Determine the (X, Y) coordinate at the center of the cell enclosing the given text.  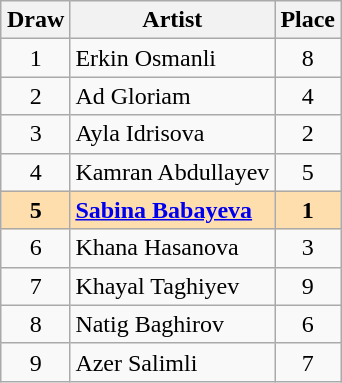
Khayal Taghiyev (172, 286)
Azer Salimli (172, 362)
Kamran Abdullayev (172, 172)
Sabina Babayeva (172, 210)
Ad Gloriam (172, 96)
Natig Baghirov (172, 324)
Khana Hasanova (172, 248)
Draw (35, 20)
Place (308, 20)
Ayla Idrisova (172, 134)
Artist (172, 20)
Erkin Osmanli (172, 58)
